Locate the cell with the specified text and output its [x, y] center coordinate. 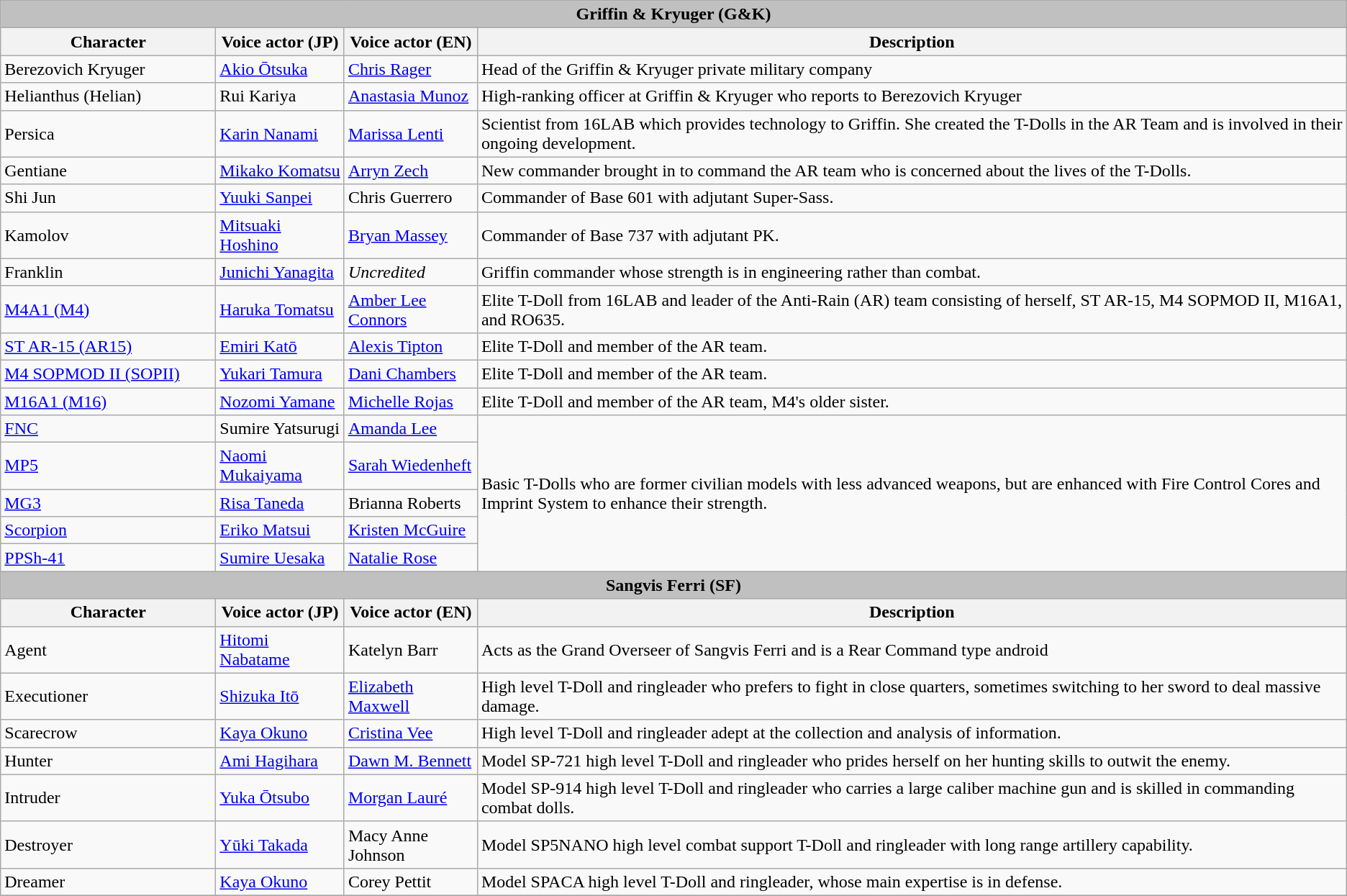
Elizabeth Maxwell [410, 697]
Commander of Base 737 with adjutant PK. [912, 235]
Intruder [108, 797]
Commander of Base 601 with adjutant Super-Sass. [912, 198]
Akio Ōtsuka [281, 69]
Uncredited [410, 272]
Chris Rager [410, 69]
Mitsuaki Hoshino [281, 235]
PPSh-41 [108, 558]
High level T-Doll and ringleader adept at the collection and analysis of information. [912, 733]
Amber Lee Connors [410, 309]
Scorpion [108, 530]
Model SP-914 high level T-Doll and ringleader who carries a large caliber machine gun and is skilled in commanding combat dolls. [912, 797]
Yuuki Sanpei [281, 198]
Naomi Mukaiyama [281, 466]
High level T-Doll and ringleader who prefers to fight in close quarters, sometimes switching to her sword to deal massive damage. [912, 697]
Persica [108, 134]
Macy Anne Johnson [410, 845]
Dreamer [108, 882]
Cristina Vee [410, 733]
M4 SOPMOD II (SOPII) [108, 374]
Marissa Lenti [410, 134]
Executioner [108, 697]
Natalie Rose [410, 558]
High-ranking officer at Griffin & Kryuger who reports to Berezovich Kryuger [912, 96]
MP5 [108, 466]
Sumire Uesaka [281, 558]
Scarecrow [108, 733]
Karin Nanami [281, 134]
M16A1 (M16) [108, 401]
Shizuka Itō [281, 697]
Helianthus (Helian) [108, 96]
New commander brought in to command the AR team who is concerned about the lives of the T-Dolls. [912, 171]
M4A1 (M4) [108, 309]
Head of the Griffin & Kryuger private military company [912, 69]
Scientist from 16LAB which provides technology to Griffin. She created the T-Dolls in the AR Team and is involved in their ongoing development. [912, 134]
Elite T-Doll and member of the AR team, M4's older sister. [912, 401]
Dani Chambers [410, 374]
Rui Kariya [281, 96]
Morgan Lauré [410, 797]
Yukari Tamura [281, 374]
Risa Taneda [281, 503]
Model SPACA high level T-Doll and ringleader, whose main expertise is in defense. [912, 882]
Griffin & Kryuger (G&K) [673, 14]
Michelle Rojas [410, 401]
Mikako Komatsu [281, 171]
Bryan Massey [410, 235]
Model SP-721 high level T-Doll and ringleader who prides herself on her hunting skills to outwit the enemy. [912, 761]
FNC [108, 429]
Sumire Yatsurugi [281, 429]
Franklin [108, 272]
Arryn Zech [410, 171]
Elite T-Doll from 16LAB and leader of the Anti-Rain (AR) team consisting of herself, ST AR-15, M4 SOPMOD II, M16A1, and RO635. [912, 309]
Nozomi Yamane [281, 401]
Kristen McGuire [410, 530]
Emiri Katō [281, 346]
Sarah Wiedenheft [410, 466]
Yūki Takada [281, 845]
Gentiane [108, 171]
Hunter [108, 761]
Amanda Lee [410, 429]
Yuka Ōtsubo [281, 797]
Corey Pettit [410, 882]
ST AR-15 (AR15) [108, 346]
Acts as the Grand Overseer of Sangvis Ferri and is a Rear Command type android [912, 649]
Ami Hagihara [281, 761]
Berezovich Kryuger [108, 69]
Eriko Matsui [281, 530]
Brianna Roberts [410, 503]
Dawn M. Bennett [410, 761]
Kamolov [108, 235]
Model SP5NANO high level combat support T-Doll and ringleader with long range artillery capability. [912, 845]
Griffin commander whose strength is in engineering rather than combat. [912, 272]
Destroyer [108, 845]
Hitomi Nabatame [281, 649]
Sangvis Ferri (SF) [673, 585]
Anastasia Munoz [410, 96]
MG3 [108, 503]
Katelyn Barr [410, 649]
Haruka Tomatsu [281, 309]
Junichi Yanagita [281, 272]
Alexis Tipton [410, 346]
Shi Jun [108, 198]
Agent [108, 649]
Chris Guerrero [410, 198]
